Extract the (X, Y) coordinate from the center of the cell holding the provided text.  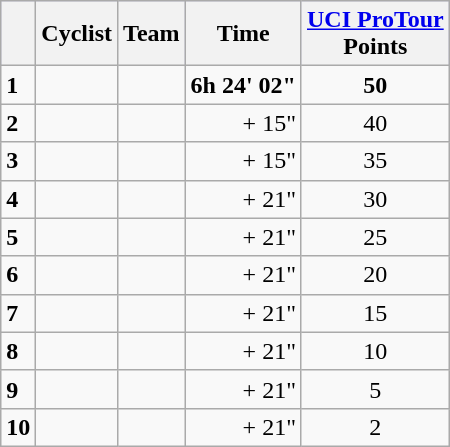
25 (375, 237)
7 (18, 313)
UCI ProTourPoints (375, 34)
8 (18, 351)
50 (375, 85)
15 (375, 313)
6h 24' 02" (243, 85)
6 (18, 275)
9 (18, 389)
1 (18, 85)
4 (18, 199)
30 (375, 199)
35 (375, 161)
3 (18, 161)
Time (243, 34)
20 (375, 275)
Cyclist (77, 34)
40 (375, 123)
Team (152, 34)
